Return [x, y] of the center of cell containing provided text 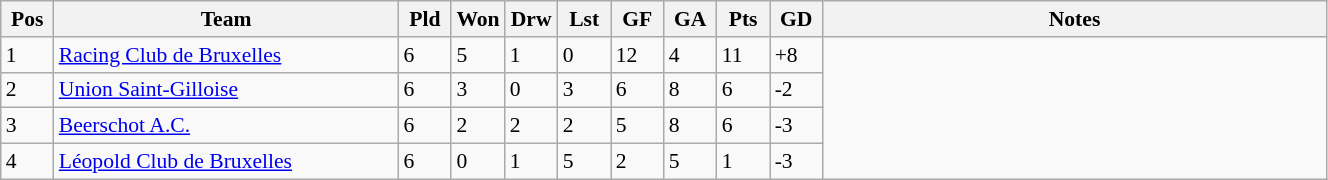
Pts [744, 19]
11 [744, 55]
Drw [532, 19]
Pld [424, 19]
GA [690, 19]
GD [796, 19]
Beerschot A.C. [226, 126]
Won [478, 19]
+8 [796, 55]
Union Saint-Gilloise [226, 90]
GF [638, 19]
Lst [584, 19]
Team [226, 19]
Léopold Club de Bruxelles [226, 162]
-2 [796, 90]
Pos [28, 19]
Notes [1075, 19]
12 [638, 55]
Racing Club de Bruxelles [226, 55]
